Find where the given text appears and provide that cell's center as [x, y] coordinate. 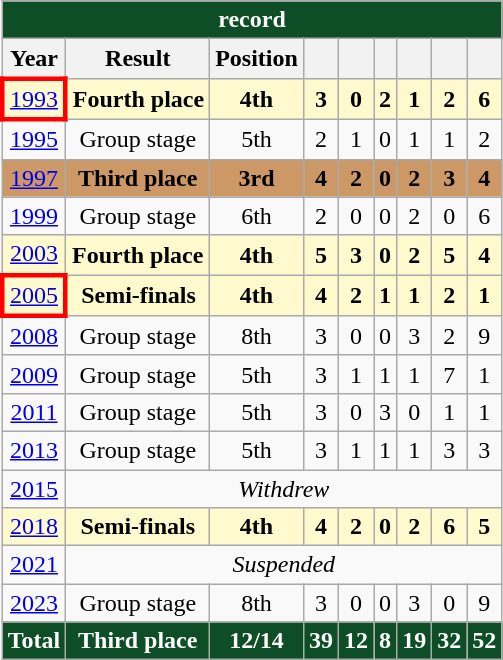
2011 [34, 412]
12/14 [257, 641]
2018 [34, 527]
Suspended [284, 565]
2015 [34, 489]
2008 [34, 336]
32 [450, 641]
3rd [257, 178]
Total [34, 641]
2021 [34, 565]
52 [484, 641]
6th [257, 216]
19 [414, 641]
1997 [34, 178]
1993 [34, 98]
8 [386, 641]
12 [356, 641]
Position [257, 59]
7 [450, 374]
Year [34, 59]
record [252, 20]
Withdrew [284, 489]
39 [320, 641]
2013 [34, 450]
2023 [34, 603]
Result [138, 59]
2005 [34, 296]
2003 [34, 255]
1995 [34, 139]
1999 [34, 216]
2009 [34, 374]
